Pinpoint the cell where the given text exists, returning its (X, Y) midpoint coordinate. 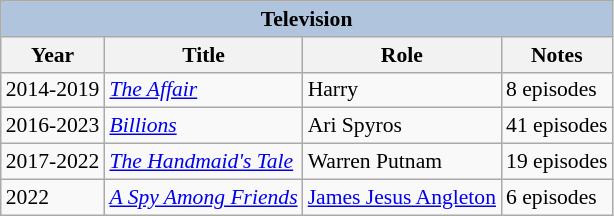
The Affair (203, 90)
James Jesus Angleton (402, 197)
2022 (53, 197)
2014-2019 (53, 90)
Year (53, 55)
6 episodes (556, 197)
Role (402, 55)
The Handmaid's Tale (203, 162)
Harry (402, 90)
41 episodes (556, 126)
Billions (203, 126)
2017-2022 (53, 162)
Ari Spyros (402, 126)
Warren Putnam (402, 162)
A Spy Among Friends (203, 197)
19 episodes (556, 162)
Notes (556, 55)
8 episodes (556, 90)
Title (203, 55)
Television (307, 19)
2016-2023 (53, 126)
